Return (x, y) of the center of cell containing provided text 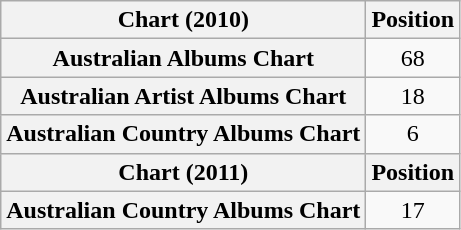
Australian Artist Albums Chart (184, 96)
Australian Albums Chart (184, 58)
17 (413, 210)
68 (413, 58)
18 (413, 96)
6 (413, 134)
Chart (2010) (184, 20)
Chart (2011) (184, 172)
